Output the [X, Y] coordinate of the center of the cell containing the given text.  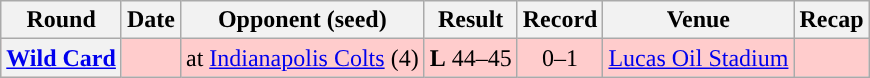
Round [62, 20]
Opponent (seed) [302, 20]
Recap [832, 20]
Lucas Oil Stadium [698, 58]
0–1 [560, 58]
Date [150, 20]
Venue [698, 20]
Wild Card [62, 58]
L 44–45 [470, 58]
Result [470, 20]
at Indianapolis Colts (4) [302, 58]
Record [560, 20]
